Output the [X, Y] coordinate of the center of the cell containing the given text.  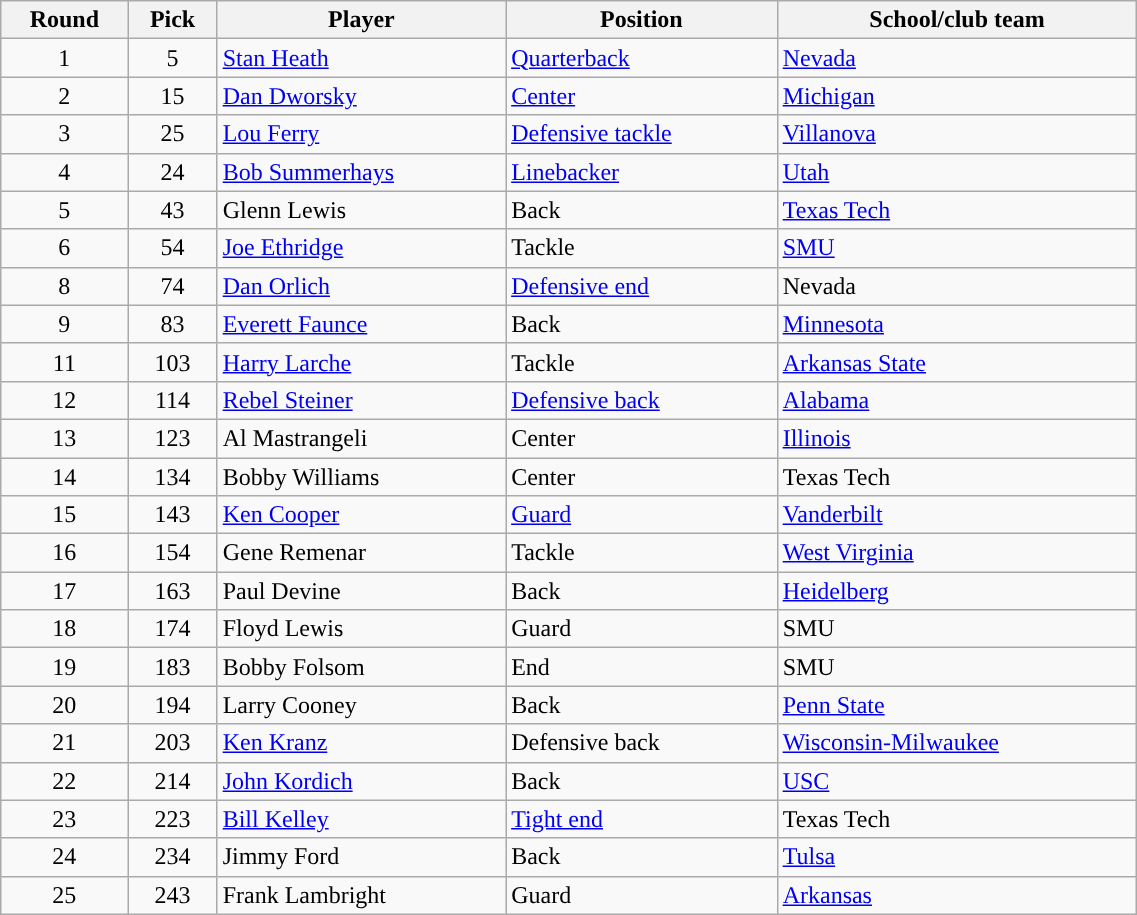
Ken Cooper [361, 515]
Utah [957, 172]
11 [64, 362]
174 [172, 629]
13 [64, 438]
194 [172, 705]
20 [64, 705]
Penn State [957, 705]
Player [361, 20]
114 [172, 400]
8 [64, 286]
School/club team [957, 20]
4 [64, 172]
163 [172, 591]
2 [64, 96]
22 [64, 781]
Heidelberg [957, 591]
Round [64, 20]
243 [172, 895]
Gene Remenar [361, 553]
Wisconsin-Milwaukee [957, 743]
Villanova [957, 134]
134 [172, 477]
Floyd Lewis [361, 629]
6 [64, 248]
USC [957, 781]
Frank Lambright [361, 895]
203 [172, 743]
183 [172, 667]
Defensive tackle [642, 134]
End [642, 667]
1 [64, 58]
Jimmy Ford [361, 857]
Alabama [957, 400]
Bobby Williams [361, 477]
23 [64, 819]
54 [172, 248]
Glenn Lewis [361, 210]
12 [64, 400]
123 [172, 438]
Larry Cooney [361, 705]
Stan Heath [361, 58]
83 [172, 324]
Ken Kranz [361, 743]
Arkansas State [957, 362]
154 [172, 553]
Everett Faunce [361, 324]
Joe Ethridge [361, 248]
Dan Dworsky [361, 96]
9 [64, 324]
West Virginia [957, 553]
17 [64, 591]
Michigan [957, 96]
3 [64, 134]
Lou Ferry [361, 134]
Quarterback [642, 58]
Pick [172, 20]
Dan Orlich [361, 286]
Vanderbilt [957, 515]
103 [172, 362]
Arkansas [957, 895]
Linebacker [642, 172]
234 [172, 857]
Rebel Steiner [361, 400]
Tight end [642, 819]
21 [64, 743]
16 [64, 553]
Tulsa [957, 857]
Minnesota [957, 324]
14 [64, 477]
214 [172, 781]
223 [172, 819]
43 [172, 210]
Position [642, 20]
Illinois [957, 438]
19 [64, 667]
74 [172, 286]
Bobby Folsom [361, 667]
Harry Larche [361, 362]
143 [172, 515]
Bob Summerhays [361, 172]
18 [64, 629]
Bill Kelley [361, 819]
Paul Devine [361, 591]
John Kordich [361, 781]
Al Mastrangeli [361, 438]
Defensive end [642, 286]
